Capture the cell that displays the provided text and extract its (x, y) central coordinate. 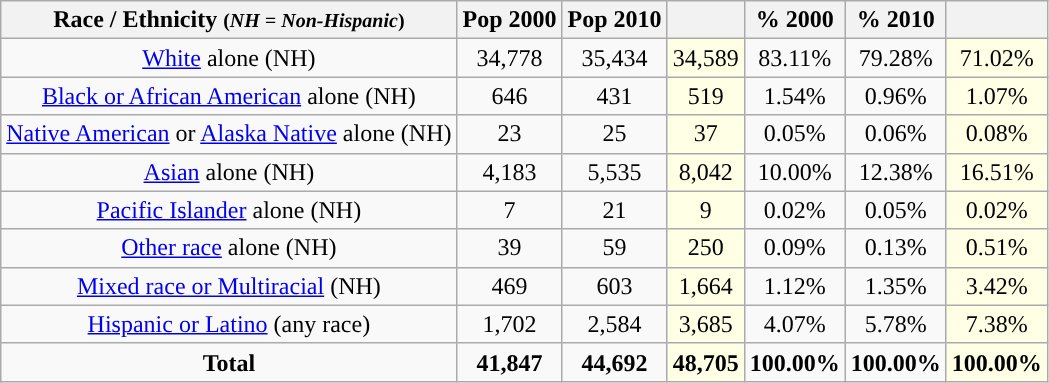
0.96% (896, 96)
1.35% (896, 286)
Mixed race or Multiracial (NH) (229, 286)
Hispanic or Latino (any race) (229, 324)
12.38% (896, 172)
41,847 (510, 362)
Pacific Islander alone (NH) (229, 210)
Black or African American alone (NH) (229, 96)
0.51% (996, 248)
3.42% (996, 286)
35,434 (614, 58)
0.06% (896, 134)
Pop 2000 (510, 20)
% 2000 (794, 20)
25 (614, 134)
1.12% (794, 286)
1,702 (510, 324)
10.00% (794, 172)
469 (510, 286)
83.11% (794, 58)
431 (614, 96)
44,692 (614, 362)
2,584 (614, 324)
16.51% (996, 172)
Asian alone (NH) (229, 172)
34,778 (510, 58)
37 (706, 134)
Pop 2010 (614, 20)
8,042 (706, 172)
1.07% (996, 96)
White alone (NH) (229, 58)
9 (706, 210)
4.07% (794, 324)
48,705 (706, 362)
7 (510, 210)
0.09% (794, 248)
59 (614, 248)
7.38% (996, 324)
0.08% (996, 134)
1,664 (706, 286)
79.28% (896, 58)
646 (510, 96)
Total (229, 362)
39 (510, 248)
Native American or Alaska Native alone (NH) (229, 134)
4,183 (510, 172)
250 (706, 248)
Other race alone (NH) (229, 248)
23 (510, 134)
5.78% (896, 324)
34,589 (706, 58)
5,535 (614, 172)
21 (614, 210)
603 (614, 286)
0.13% (896, 248)
519 (706, 96)
% 2010 (896, 20)
71.02% (996, 58)
1.54% (794, 96)
Race / Ethnicity (NH = Non-Hispanic) (229, 20)
3,685 (706, 324)
